Pinpoint the cell where the given text exists, returning its (X, Y) midpoint coordinate. 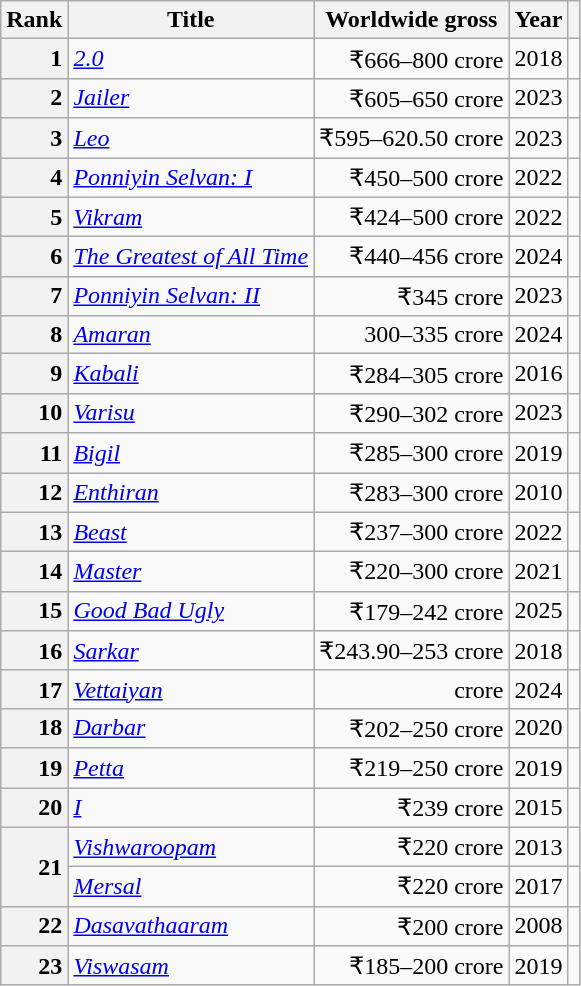
₹285–300 crore (412, 453)
Jailer (191, 98)
₹450–500 crore (412, 178)
2017 (538, 887)
2.0 (191, 59)
Kabali (191, 374)
2015 (538, 808)
₹243.90–253 crore (412, 651)
2021 (538, 572)
Viswasam (191, 966)
Amaran (191, 335)
₹283–300 crore (412, 492)
Master (191, 572)
4 (34, 178)
6 (34, 257)
15 (34, 611)
14 (34, 572)
₹595–620.50 crore (412, 138)
3 (34, 138)
Title (191, 20)
17 (34, 689)
₹290–302 crore (412, 413)
Leo (191, 138)
₹666–800 crore (412, 59)
Sarkar (191, 651)
Vikram (191, 217)
Dasavathaaram (191, 926)
13 (34, 532)
7 (34, 296)
₹220–300 crore (412, 572)
8 (34, 335)
₹219–250 crore (412, 768)
Ponniyin Selvan: I (191, 178)
Petta (191, 768)
Good Bad Ugly (191, 611)
2025 (538, 611)
11 (34, 453)
10 (34, 413)
Year (538, 20)
₹237–300 crore (412, 532)
Rank (34, 20)
300–335 crore (412, 335)
2008 (538, 926)
₹440–456 crore (412, 257)
22 (34, 926)
₹345 crore (412, 296)
₹424–500 crore (412, 217)
I (191, 808)
20 (34, 808)
23 (34, 966)
18 (34, 728)
Darbar (191, 728)
Beast (191, 532)
Mersal (191, 887)
Varisu (191, 413)
5 (34, 217)
21 (34, 866)
19 (34, 768)
crore (412, 689)
₹605–650 crore (412, 98)
The Greatest of All Time (191, 257)
12 (34, 492)
Bigil (191, 453)
Worldwide gross (412, 20)
₹239 crore (412, 808)
Enthiran (191, 492)
2010 (538, 492)
₹284–305 crore (412, 374)
Ponniyin Selvan: II (191, 296)
₹185–200 crore (412, 966)
₹200 crore (412, 926)
Vishwaroopam (191, 847)
₹179–242 crore (412, 611)
9 (34, 374)
2016 (538, 374)
Vettaiyan (191, 689)
2013 (538, 847)
16 (34, 651)
2020 (538, 728)
₹202–250 crore (412, 728)
1 (34, 59)
2 (34, 98)
